Return the (x, y) coordinate for the center point of the cell that contains the specified text.  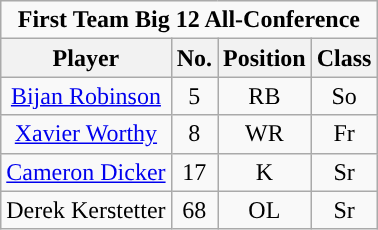
So (344, 96)
Derek Kerstetter (86, 210)
Bijan Robinson (86, 96)
First Team Big 12 All-Conference (189, 20)
No. (194, 58)
Player (86, 58)
Xavier Worthy (86, 134)
Fr (344, 134)
RB (265, 96)
Cameron Dicker (86, 172)
17 (194, 172)
68 (194, 210)
K (265, 172)
OL (265, 210)
Position (265, 58)
Class (344, 58)
5 (194, 96)
8 (194, 134)
WR (265, 134)
